Capture the cell that displays the provided text and extract its (x, y) central coordinate. 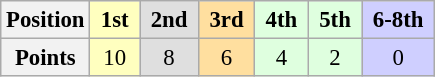
6 (226, 58)
0 (398, 58)
4th (282, 20)
10 (115, 58)
4 (282, 58)
Points (46, 58)
2nd (170, 20)
2 (335, 58)
1st (115, 20)
8 (170, 58)
6-8th (398, 20)
3rd (226, 20)
Position (46, 20)
5th (335, 20)
